Scan for the cell matching the given text and deliver its [x, y] coordinate at center. 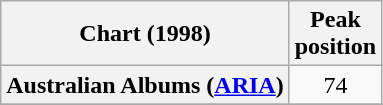
Australian Albums (ARIA) [145, 85]
Chart (1998) [145, 34]
74 [335, 85]
Peakposition [335, 34]
